Determine the [x, y] coordinate at the center of the cell enclosing the given text.  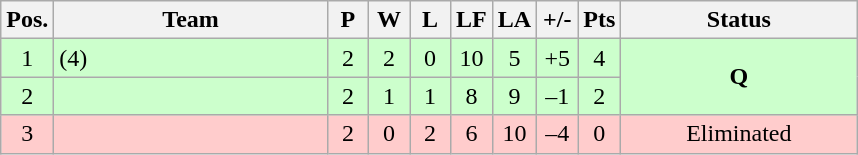
Status [739, 20]
L [430, 20]
P [348, 20]
5 [514, 58]
Q [739, 77]
6 [472, 134]
(4) [191, 58]
3 [28, 134]
–1 [558, 96]
LA [514, 20]
–4 [558, 134]
W [388, 20]
Pos. [28, 20]
LF [472, 20]
+/- [558, 20]
Pts [600, 20]
+5 [558, 58]
9 [514, 96]
Eliminated [739, 134]
Team [191, 20]
8 [472, 96]
4 [600, 58]
